For the text-containing cell, return its midpoint in (x, y) coordinate format. 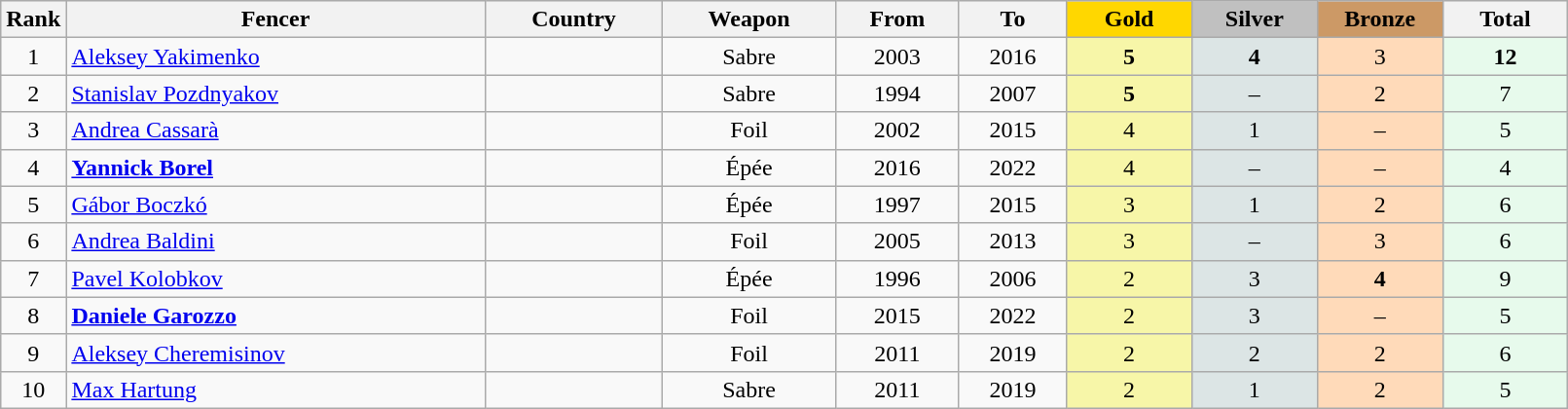
2013 (1012, 242)
8 (33, 316)
10 (33, 390)
From (897, 19)
Fencer (275, 19)
Stanislav Pozdnyakov (275, 93)
Andrea Baldini (275, 242)
Pavel Kolobkov (275, 279)
2006 (1012, 279)
Gold (1129, 19)
Aleksey Cheremisinov (275, 353)
2005 (897, 242)
Andrea Cassarà (275, 130)
Bronze (1380, 19)
Aleksey Yakimenko (275, 56)
1996 (897, 279)
2003 (897, 56)
Max Hartung (275, 390)
Weapon (749, 19)
Gábor Boczkó (275, 204)
1997 (897, 204)
Yannick Borel (275, 167)
To (1012, 19)
Silver (1254, 19)
Rank (33, 19)
Daniele Garozzo (275, 316)
2002 (897, 130)
1994 (897, 93)
2007 (1012, 93)
12 (1505, 56)
Total (1505, 19)
Country (574, 19)
